Identify which cell holds the provided text, then report its [X, Y] central coordinate. 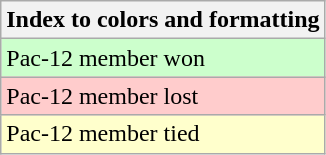
Index to colors and formatting [163, 20]
Pac-12 member won [163, 58]
Pac-12 member tied [163, 134]
Pac-12 member lost [163, 96]
